Identify which cell holds the provided text, then report its (x, y) central coordinate. 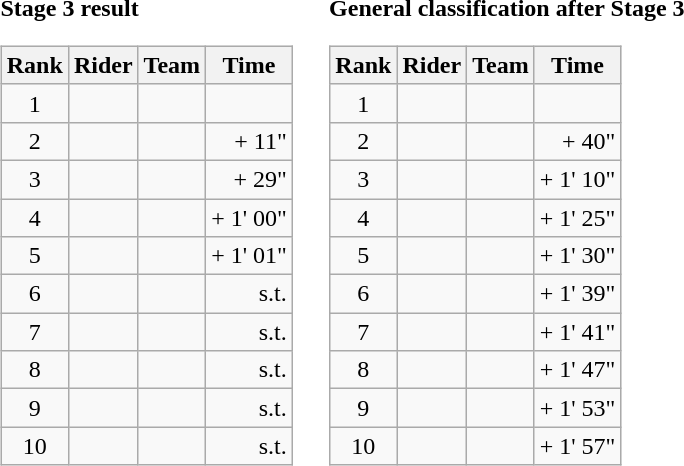
+ 1' 01" (250, 256)
+ 1' 47" (578, 370)
+ 1' 10" (578, 179)
+ 1' 39" (578, 294)
+ 1' 30" (578, 256)
+ 40" (578, 141)
+ 1' 53" (578, 408)
+ 11" (250, 141)
+ 1' 00" (250, 217)
+ 1' 25" (578, 217)
+ 29" (250, 179)
+ 1' 41" (578, 332)
+ 1' 57" (578, 446)
